Detect which cell encompasses the target text, then output its [X, Y] center coordinate. 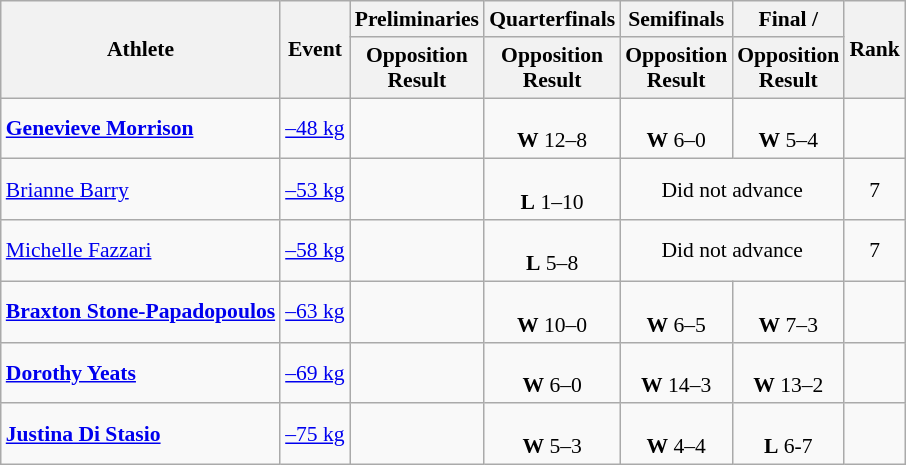
L 5–8 [552, 250]
–48 kg [314, 128]
W 13–2 [788, 372]
W 14–3 [676, 372]
W 7–3 [788, 312]
Final / [788, 19]
W 5–3 [552, 434]
Michelle Fazzari [140, 250]
Braxton Stone-Papadopoulos [140, 312]
–58 kg [314, 250]
–69 kg [314, 372]
W 12–8 [552, 128]
Event [314, 50]
–53 kg [314, 190]
W 4–4 [676, 434]
–75 kg [314, 434]
Dorothy Yeats [140, 372]
Rank [874, 50]
Brianne Barry [140, 190]
–63 kg [314, 312]
L 1–10 [552, 190]
Athlete [140, 50]
Preliminaries [417, 19]
Justina Di Stasio [140, 434]
W 5–4 [788, 128]
Quarterfinals [552, 19]
Semifinals [676, 19]
W 10–0 [552, 312]
W 6–5 [676, 312]
L 6-7 [788, 434]
Genevieve Morrison [140, 128]
